Locate the cell with the specified text and output its [x, y] center coordinate. 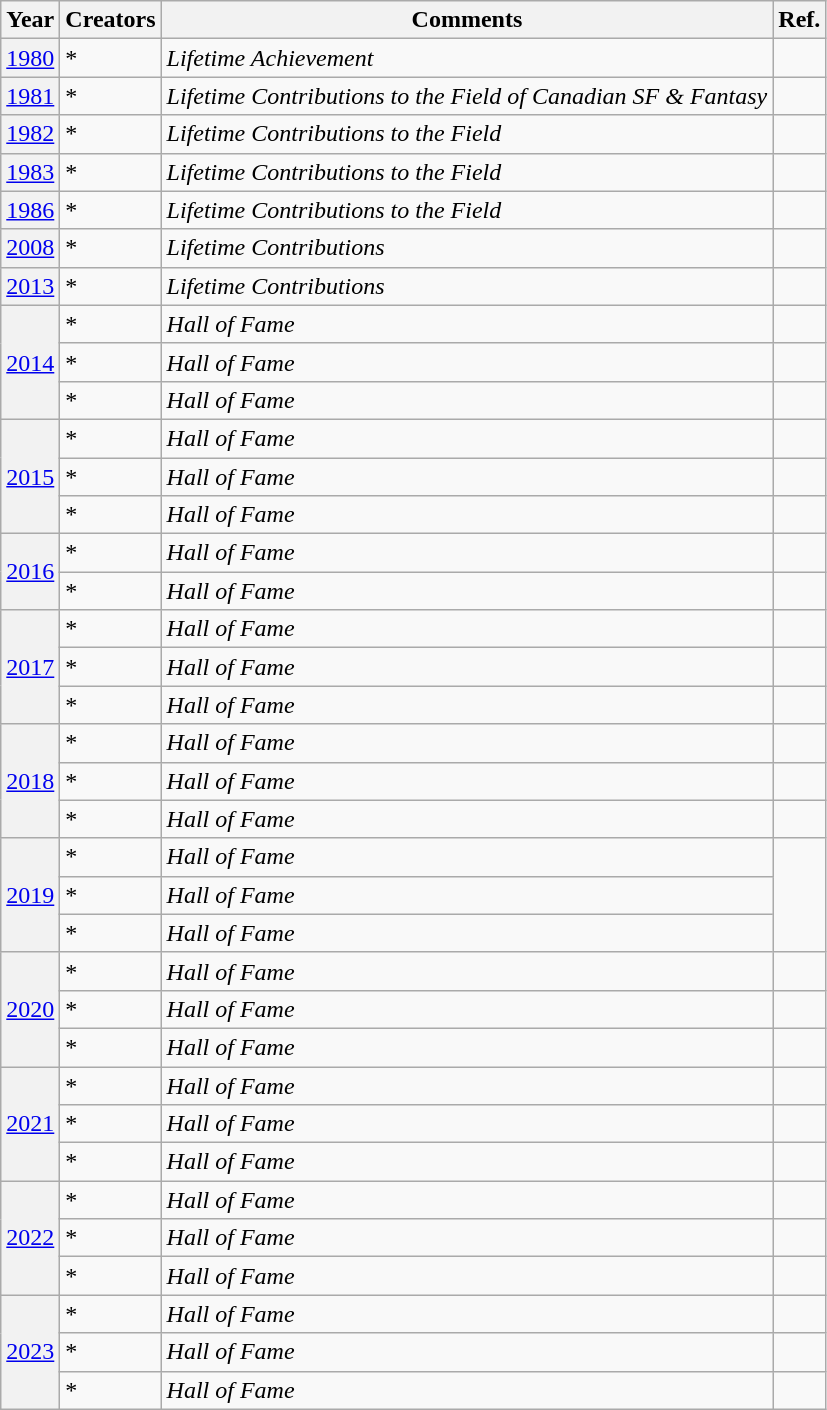
Creators [110, 20]
2008 [30, 248]
1983 [30, 172]
Ref. [800, 20]
2018 [30, 781]
1980 [30, 58]
Comments [467, 20]
1986 [30, 210]
2020 [30, 1009]
Year [30, 20]
2013 [30, 286]
2017 [30, 667]
2021 [30, 1123]
2022 [30, 1238]
2015 [30, 476]
2014 [30, 362]
2023 [30, 1352]
Lifetime Contributions to the Field of Canadian SF & Fantasy [467, 96]
2019 [30, 895]
1982 [30, 134]
2016 [30, 572]
Lifetime Achievement [467, 58]
1981 [30, 96]
